Detect which cell encompasses the target text, then output its [X, Y] center coordinate. 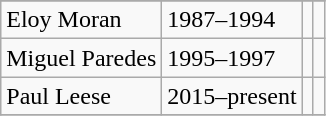
2015–present [232, 96]
Miguel Paredes [82, 58]
Eloy Moran [82, 20]
1995–1997 [232, 58]
Paul Leese [82, 96]
1987–1994 [232, 20]
